Provide the (x, y) coordinate of the cell's center where the given text is located.  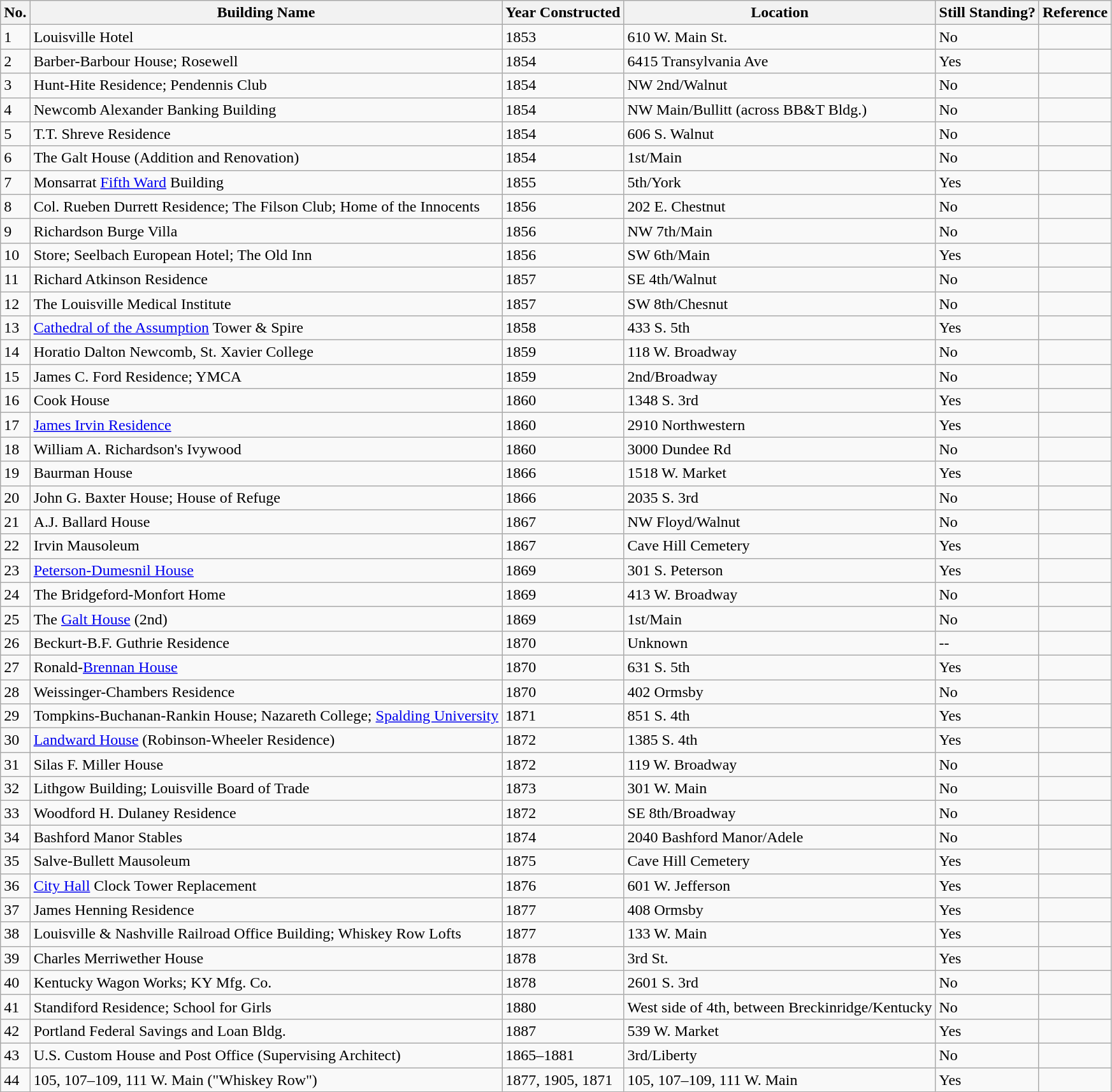
Ronald-Brennan House (266, 667)
851 S. 4th (780, 716)
Building Name (266, 13)
105, 107–109, 111 W. Main (780, 1080)
202 E. Chestnut (780, 206)
NW 7th/Main (780, 231)
3000 Dundee Rd (780, 449)
10 (15, 255)
Monsarrat Fifth Ward Building (266, 182)
The Galt House (Addition and Renovation) (266, 158)
SE 8th/Broadway (780, 813)
Location (780, 13)
30 (15, 740)
41 (15, 1007)
SW 6th/Main (780, 255)
44 (15, 1080)
1518 W. Market (780, 473)
42 (15, 1031)
36 (15, 886)
1853 (563, 37)
1877, 1905, 1871 (563, 1080)
27 (15, 667)
8 (15, 206)
Still Standing? (987, 13)
22 (15, 546)
Charles Merriwether House (266, 958)
133 W. Main (780, 934)
38 (15, 934)
2040 Bashford Manor/Adele (780, 837)
15 (15, 377)
35 (15, 861)
1871 (563, 716)
Beckurt-B.F. Guthrie Residence (266, 643)
Hunt-Hite Residence; Pendennis Club (266, 85)
118 W. Broadway (780, 352)
413 W. Broadway (780, 594)
Richard Atkinson Residence (266, 279)
20 (15, 498)
301 W. Main (780, 789)
Unknown (780, 643)
25 (15, 619)
606 S. Walnut (780, 134)
James Irvin Residence (266, 425)
1348 S. 3rd (780, 401)
The Louisville Medical Institute (266, 304)
Cook House (266, 401)
Newcomb Alexander Banking Building (266, 110)
11 (15, 279)
2910 Northwestern (780, 425)
23 (15, 570)
16 (15, 401)
2nd/Broadway (780, 377)
1858 (563, 328)
5th/York (780, 182)
2035 S. 3rd (780, 498)
Store; Seelbach European Hotel; The Old Inn (266, 255)
34 (15, 837)
32 (15, 789)
Silas F. Miller House (266, 765)
Portland Federal Savings and Loan Bldg. (266, 1031)
1876 (563, 886)
1874 (563, 837)
3rd/Liberty (780, 1055)
James Henning Residence (266, 910)
433 S. 5th (780, 328)
539 W. Market (780, 1031)
Horatio Dalton Newcomb, St. Xavier College (266, 352)
40 (15, 982)
3 (15, 85)
Year Constructed (563, 13)
1 (15, 37)
1887 (563, 1031)
631 S. 5th (780, 667)
NW Main/Bullitt (across BB&T Bldg.) (780, 110)
9 (15, 231)
1875 (563, 861)
43 (15, 1055)
21 (15, 522)
6 (15, 158)
3rd St. (780, 958)
17 (15, 425)
Peterson-Dumesnil House (266, 570)
2601 S. 3rd (780, 982)
301 S. Peterson (780, 570)
402 Ormsby (780, 691)
12 (15, 304)
U.S. Custom House and Post Office (Supervising Architect) (266, 1055)
39 (15, 958)
26 (15, 643)
105, 107–109, 111 W. Main ("Whiskey Row") (266, 1080)
Kentucky Wagon Works; KY Mfg. Co. (266, 982)
Cathedral of the Assumption Tower & Spire (266, 328)
37 (15, 910)
29 (15, 716)
1385 S. 4th (780, 740)
24 (15, 594)
408 Ormsby (780, 910)
19 (15, 473)
2 (15, 61)
West side of 4th, between Breckinridge/Kentucky (780, 1007)
Landward House (Robinson-Wheeler Residence) (266, 740)
28 (15, 691)
Lithgow Building; Louisville Board of Trade (266, 789)
Salve-Bullett Mausoleum (266, 861)
31 (15, 765)
Louisville Hotel (266, 37)
William A. Richardson's Ivywood (266, 449)
Bashford Manor Stables (266, 837)
The Bridgeford-Monfort Home (266, 594)
4 (15, 110)
SE 4th/Walnut (780, 279)
14 (15, 352)
601 W. Jefferson (780, 886)
The Galt House (2nd) (266, 619)
Reference (1074, 13)
7 (15, 182)
610 W. Main St. (780, 37)
5 (15, 134)
33 (15, 813)
-- (987, 643)
NW 2nd/Walnut (780, 85)
No. (15, 13)
SW 8th/Chesnut (780, 304)
NW Floyd/Walnut (780, 522)
T.T. Shreve Residence (266, 134)
A.J. Ballard House (266, 522)
James C. Ford Residence; YMCA (266, 377)
Standiford Residence; School for Girls (266, 1007)
Barber-Barbour House; Rosewell (266, 61)
13 (15, 328)
6415 Transylvania Ave (780, 61)
Louisville & Nashville Railroad Office Building; Whiskey Row Lofts (266, 934)
Richardson Burge Villa (266, 231)
1865–1881 (563, 1055)
Irvin Mausoleum (266, 546)
Baurman House (266, 473)
Tompkins-Buchanan-Rankin House; Nazareth College; Spalding University (266, 716)
John G. Baxter House; House of Refuge (266, 498)
119 W. Broadway (780, 765)
1880 (563, 1007)
1855 (563, 182)
18 (15, 449)
Weissinger-Chambers Residence (266, 691)
Woodford H. Dulaney Residence (266, 813)
1873 (563, 789)
Col. Rueben Durrett Residence; The Filson Club; Home of the Innocents (266, 206)
City Hall Clock Tower Replacement (266, 886)
